Capture the cell that displays the provided text and extract its (X, Y) central coordinate. 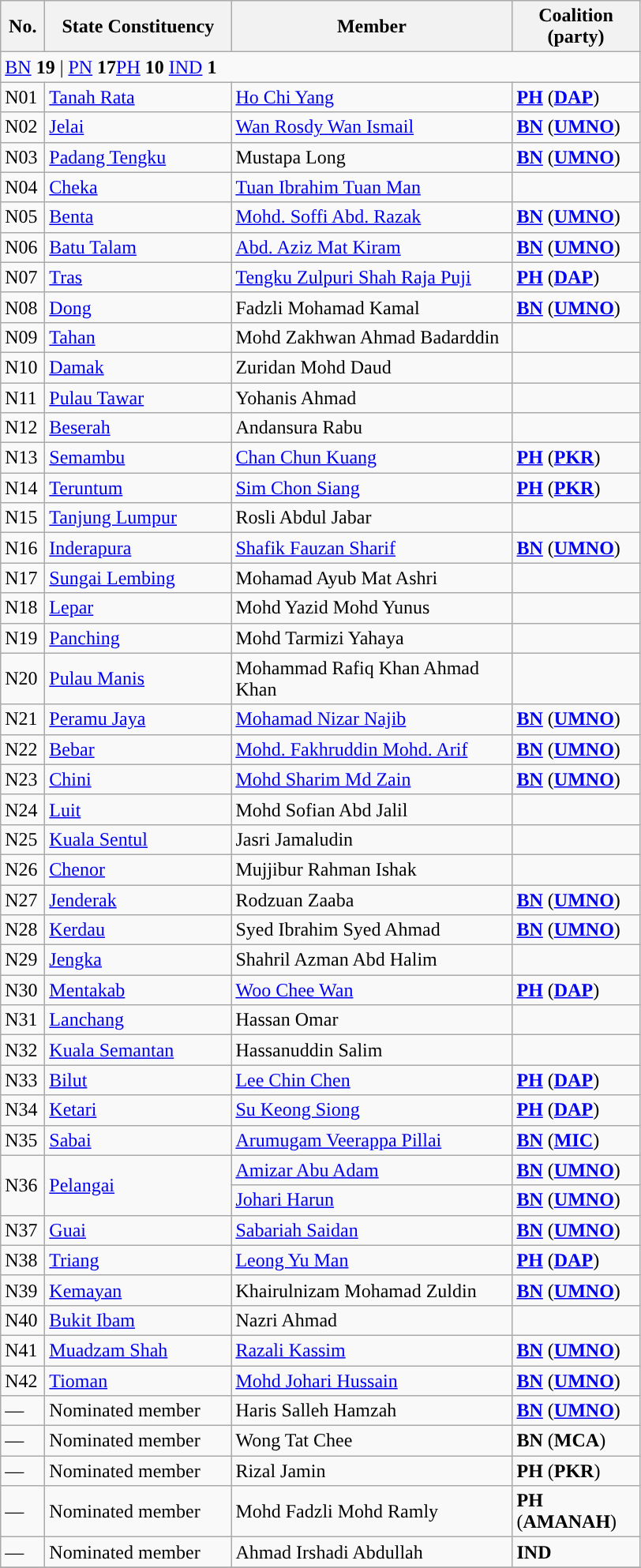
Teruntum (138, 488)
Kuala Semantan (138, 1050)
Yohanis Ahmad (372, 397)
N41 (23, 1350)
Mohd Tarmizi Yahaya (372, 638)
N18 (23, 608)
Pulau Manis (138, 679)
N12 (23, 428)
Syed Ibrahim Syed Ahmad (372, 930)
Mohd Zakhwan Ahmad Badarddin (372, 337)
N32 (23, 1050)
N36 (23, 1185)
PH (AMANAH) (576, 1511)
Mohammad Rafiq Khan Ahmad Khan (372, 679)
Kemayan (138, 1290)
Arumugam Veerappa Pillai (372, 1140)
Leong Yu Man (372, 1260)
Lepar (138, 608)
Guai (138, 1230)
Sabai (138, 1140)
Panching (138, 638)
N02 (23, 127)
Wan Rosdy Wan Ismail (372, 127)
N38 (23, 1260)
No. (23, 27)
Rosli Abdul Jabar (372, 518)
Bilut (138, 1080)
BN 19 | PN 17PH 10 IND 1 (320, 67)
Peramu Jaya (138, 719)
N06 (23, 247)
Rizal Jamin (372, 1471)
Lanchang (138, 1020)
N29 (23, 960)
Pulau Tawar (138, 397)
BN (MCA) (576, 1441)
N33 (23, 1080)
N35 (23, 1140)
Triang (138, 1260)
Coalition (party) (576, 27)
Mohd Johari Hussain (372, 1381)
N42 (23, 1381)
Hassan Omar (372, 1020)
Khairulnizam Mohamad Zuldin (372, 1290)
Woo Chee Wan (372, 990)
Rodzuan Zaaba (372, 899)
Tioman (138, 1381)
Mohd. Fakhruddin Mohd. Arif (372, 749)
N31 (23, 1020)
Mentakab (138, 990)
Tanjung Lumpur (138, 518)
Muadzam Shah (138, 1350)
Member (372, 27)
N01 (23, 97)
N25 (23, 839)
Chan Chun Kuang (372, 458)
Tahan (138, 337)
N03 (23, 157)
Tanah Rata (138, 97)
Mohd Sharim Md Zain (372, 779)
IND (576, 1552)
N37 (23, 1230)
N04 (23, 187)
Lee Chin Chen (372, 1080)
N07 (23, 277)
Johari Harun (372, 1200)
BN (MIC) (576, 1140)
Su Keong Siong (372, 1110)
Sabariah Saidan (372, 1230)
N10 (23, 367)
Batu Talam (138, 247)
N15 (23, 518)
N39 (23, 1290)
Mohd. Soffi Abd. Razak (372, 217)
N11 (23, 397)
Kuala Sentul (138, 839)
Ahmad Irshadi Abdullah (372, 1552)
N17 (23, 578)
N19 (23, 638)
Bukit Ibam (138, 1320)
Hassanuddin Salim (372, 1050)
Tras (138, 277)
Tengku Zulpuri Shah Raja Puji (372, 277)
Jengka (138, 960)
Mujjibur Rahman Ishak (372, 869)
Dong (138, 307)
Bebar (138, 749)
Mohamad Ayub Mat Ashri (372, 578)
Chini (138, 779)
State Constituency (138, 27)
N13 (23, 458)
Semambu (138, 458)
Damak (138, 367)
N16 (23, 548)
N26 (23, 869)
N21 (23, 719)
N40 (23, 1320)
N28 (23, 930)
Luit (138, 809)
Mohd Sofian Abd Jalil (372, 809)
Shafik Fauzan Sharif (372, 548)
Mohd Yazid Mohd Yunus (372, 608)
N20 (23, 679)
N24 (23, 809)
N09 (23, 337)
Mohamad Nizar Najib (372, 719)
Mohd Fadzli Mohd Ramly (372, 1511)
Wong Tat Chee (372, 1441)
Jenderak (138, 899)
Cheka (138, 187)
Inderapura (138, 548)
Razali Kassim (372, 1350)
Beserah (138, 428)
N08 (23, 307)
Chenor (138, 869)
Tuan Ibrahim Tuan Man (372, 187)
Shahril Azman Abd Halim (372, 960)
Padang Tengku (138, 157)
Ho Chi Yang (372, 97)
Nazri Ahmad (372, 1320)
Kerdau (138, 930)
Benta (138, 217)
Fadzli Mohamad Kamal (372, 307)
Jasri Jamaludin (372, 839)
N22 (23, 749)
Andansura Rabu (372, 428)
N27 (23, 899)
Abd. Aziz Mat Kiram (372, 247)
N23 (23, 779)
Amizar Abu Adam (372, 1170)
N14 (23, 488)
Ketari (138, 1110)
Pelangai (138, 1185)
Sungai Lembing (138, 578)
Jelai (138, 127)
N34 (23, 1110)
Mustapa Long (372, 157)
Sim Chon Siang (372, 488)
N05 (23, 217)
Haris Salleh Hamzah (372, 1411)
Zuridan Mohd Daud (372, 367)
N30 (23, 990)
